Determine the (x, y) coordinate at the center of the cell enclosing the given text.  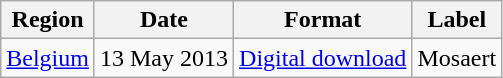
Digital download (323, 58)
Belgium (48, 58)
Format (323, 20)
Label (457, 20)
Date (164, 20)
Region (48, 20)
Mosaert (457, 58)
13 May 2013 (164, 58)
